Output the [X, Y] coordinate of the center of the cell containing the given text.  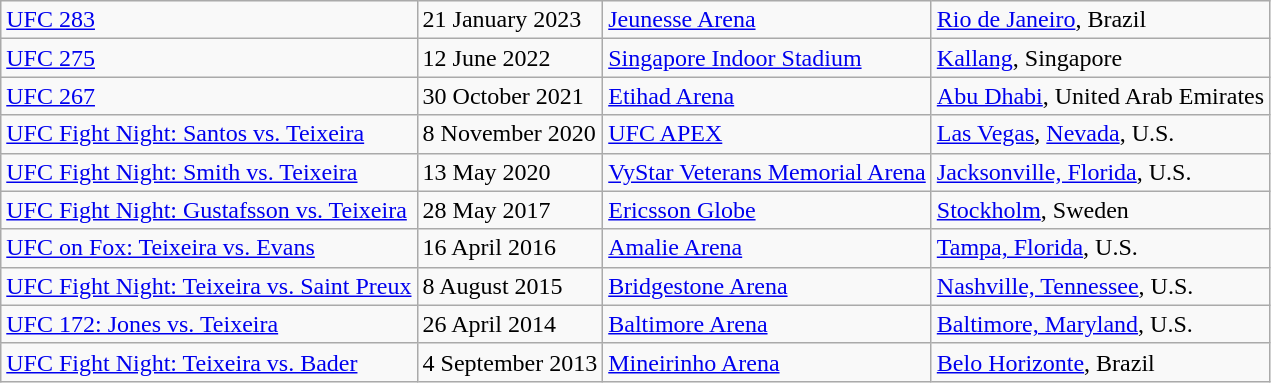
UFC Fight Night: Gustafsson vs. Teixeira [209, 210]
28 May 2017 [510, 210]
UFC APEX [768, 134]
UFC 267 [209, 96]
Ericsson Globe [768, 210]
Amalie Arena [768, 248]
UFC 172: Jones vs. Teixeira [209, 324]
16 April 2016 [510, 248]
26 April 2014 [510, 324]
8 August 2015 [510, 286]
UFC Fight Night: Teixeira vs. Saint Preux [209, 286]
Las Vegas, Nevada, U.S. [1100, 134]
8 November 2020 [510, 134]
Singapore Indoor Stadium [768, 58]
Rio de Janeiro, Brazil [1100, 20]
21 January 2023 [510, 20]
UFC Fight Night: Smith vs. Teixeira [209, 172]
Baltimore, Maryland, U.S. [1100, 324]
Stockholm, Sweden [1100, 210]
Kallang, Singapore [1100, 58]
UFC on Fox: Teixeira vs. Evans [209, 248]
VyStar Veterans Memorial Arena [768, 172]
UFC 275 [209, 58]
UFC 283 [209, 20]
UFC Fight Night: Teixeira vs. Bader [209, 362]
Etihad Arena [768, 96]
12 June 2022 [510, 58]
Baltimore Arena [768, 324]
Belo Horizonte, Brazil [1100, 362]
Mineirinho Arena [768, 362]
Jacksonville, Florida, U.S. [1100, 172]
UFC Fight Night: Santos vs. Teixeira [209, 134]
Nashville, Tennessee, U.S. [1100, 286]
Bridgestone Arena [768, 286]
30 October 2021 [510, 96]
13 May 2020 [510, 172]
4 September 2013 [510, 362]
Jeunesse Arena [768, 20]
Tampa, Florida, U.S. [1100, 248]
Abu Dhabi, United Arab Emirates [1100, 96]
